Scan for the cell matching the given text and deliver its [x, y] coordinate at center. 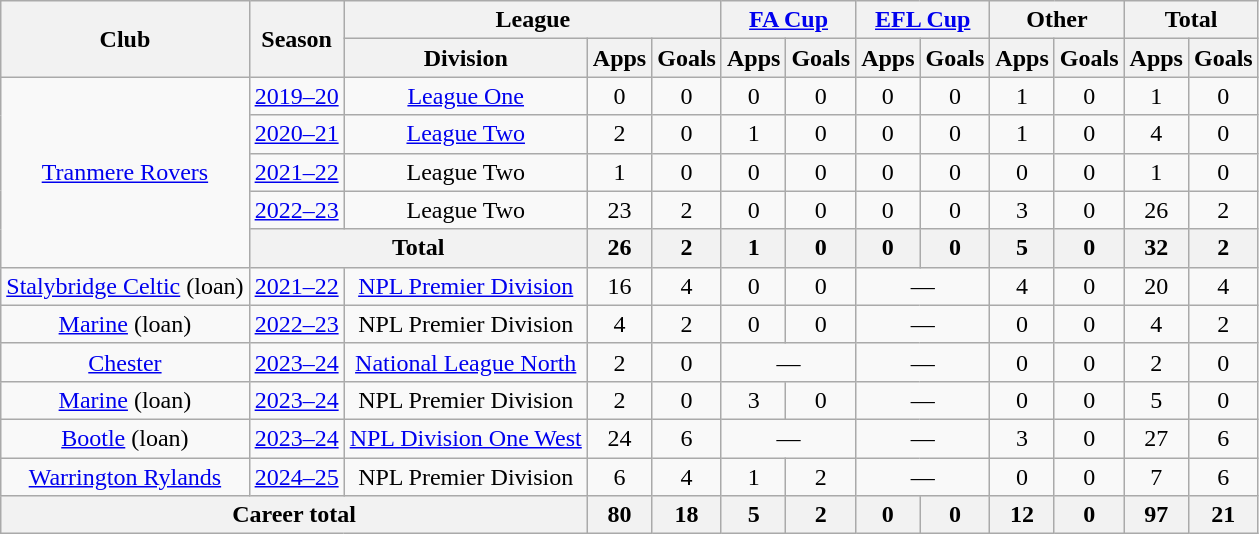
Tranmere Rovers [125, 172]
7 [1156, 477]
National League North [466, 362]
23 [619, 210]
32 [1156, 248]
Division [466, 58]
Warrington Rylands [125, 477]
League One [466, 96]
Bootle (loan) [125, 438]
80 [619, 515]
Stalybridge Celtic (loan) [125, 286]
Career total [294, 515]
21 [1223, 515]
12 [1022, 515]
NPL Division One West [466, 438]
EFL Cup [923, 20]
FA Cup [788, 20]
18 [687, 515]
97 [1156, 515]
League [532, 20]
2019–20 [296, 96]
24 [619, 438]
2024–25 [296, 477]
20 [1156, 286]
Season [296, 39]
27 [1156, 438]
16 [619, 286]
Chester [125, 362]
2020–21 [296, 134]
Club [125, 39]
Other [1057, 20]
